Identify which cell holds the provided text, then report its [x, y] central coordinate. 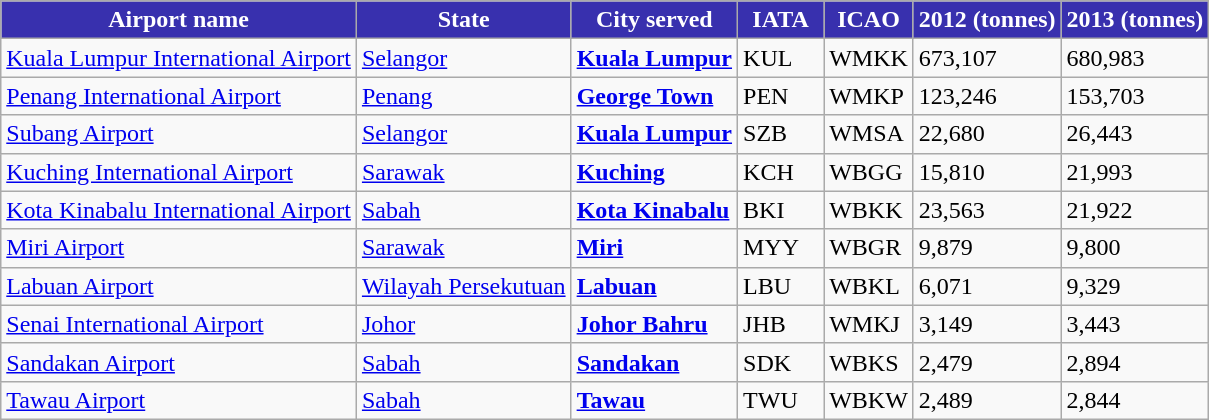
Johor [464, 324]
WMKK [869, 58]
2013 (tonnes) [1135, 20]
ICAO [869, 20]
3,443 [1135, 324]
IATA [781, 20]
Labuan [654, 286]
21,922 [1135, 210]
Wilayah Persekutuan [464, 286]
153,703 [1135, 96]
KUL [781, 58]
JHB [781, 324]
2,489 [987, 400]
Miri [654, 248]
2,894 [1135, 362]
9,800 [1135, 248]
2,844 [1135, 400]
15,810 [987, 172]
WMKJ [869, 324]
21,993 [1135, 172]
Tawau [654, 400]
Penang [464, 96]
Kota Kinabalu [654, 210]
3,149 [987, 324]
Kuching International Airport [179, 172]
City served [654, 20]
WBKK [869, 210]
Miri Airport [179, 248]
6,071 [987, 286]
WBGG [869, 172]
26,443 [1135, 134]
KCH [781, 172]
LBU [781, 286]
Labuan Airport [179, 286]
PEN [781, 96]
MYY [781, 248]
22,680 [987, 134]
WMSA [869, 134]
Johor Bahru [654, 324]
9,329 [1135, 286]
Sandakan Airport [179, 362]
WBGR [869, 248]
Subang Airport [179, 134]
9,879 [987, 248]
123,246 [987, 96]
TWU [781, 400]
WBKL [869, 286]
2012 (tonnes) [987, 20]
Tawau Airport [179, 400]
Kota Kinabalu International Airport [179, 210]
George Town [654, 96]
WBKS [869, 362]
BKI [781, 210]
SZB [781, 134]
SDK [781, 362]
Airport name [179, 20]
673,107 [987, 58]
2,479 [987, 362]
State [464, 20]
Sandakan [654, 362]
Kuala Lumpur International Airport [179, 58]
WMKP [869, 96]
Senai International Airport [179, 324]
WBKW [869, 400]
Kuching [654, 172]
Penang International Airport [179, 96]
680,983 [1135, 58]
23,563 [987, 210]
